Provide the (X, Y) coordinate of the cell's center where the given text is located.  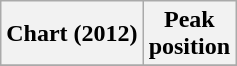
Chart (2012) (72, 34)
Peakposition (189, 34)
